Locate the cell with the specified text and output its [x, y] center coordinate. 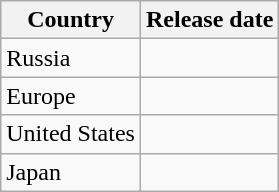
Country [71, 20]
Europe [71, 96]
Japan [71, 172]
Release date [209, 20]
United States [71, 134]
Russia [71, 58]
